Return [x, y] of the center of cell containing provided text 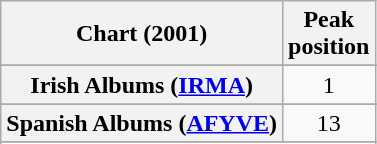
Spanish Albums (AFYVE) [142, 123]
1 [329, 85]
13 [329, 123]
Peakposition [329, 34]
Irish Albums (IRMA) [142, 85]
Chart (2001) [142, 34]
